For the text-containing cell, return its midpoint in (x, y) coordinate format. 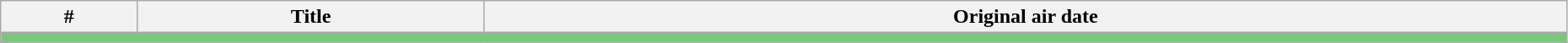
Title (311, 17)
Original air date (1026, 17)
# (69, 17)
